Return [X, Y] of the center of cell containing provided text 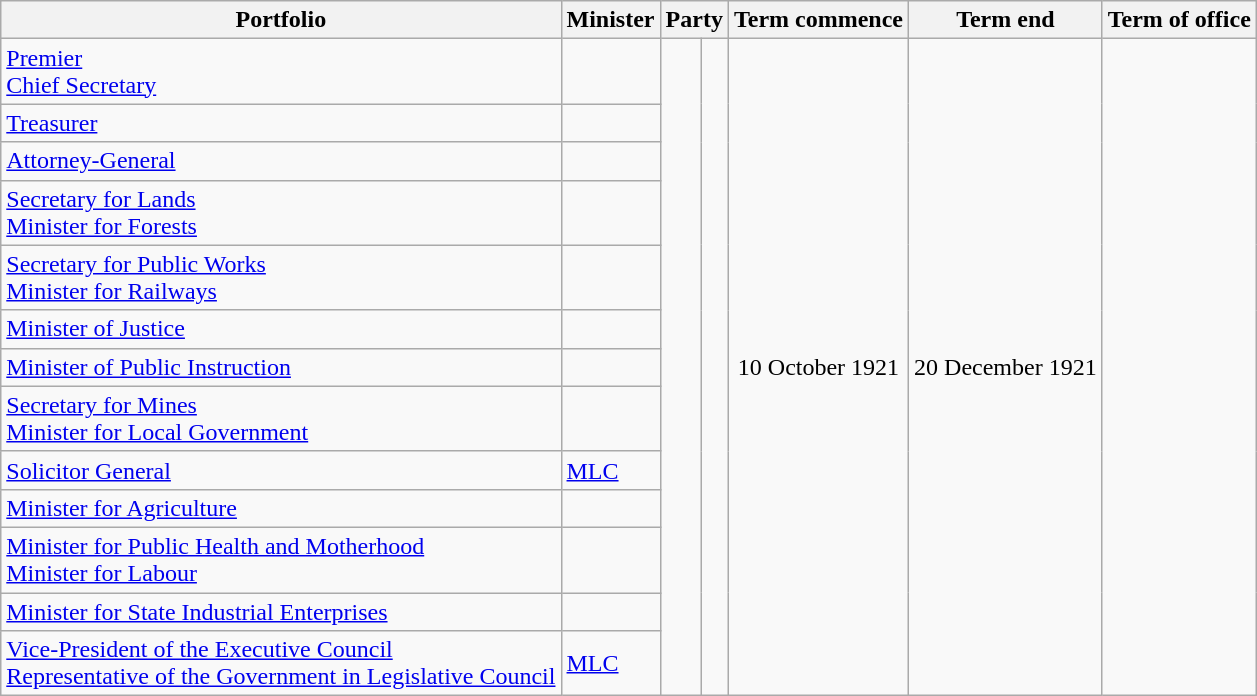
Term of office [1179, 20]
Attorney-General [281, 161]
Term end [1006, 20]
Secretary for Public WorksMinister for Railways [281, 278]
Vice-President of the Executive CouncilRepresentative of the Government in Legislative Council [281, 664]
Minister for Agriculture [281, 508]
Portfolio [281, 20]
Minister [610, 20]
Minister of Public Instruction [281, 367]
Minister for Public Health and MotherhoodMinister for Labour [281, 560]
PremierChief Secretary [281, 72]
Secretary for LandsMinister for Forests [281, 212]
Minister for State Industrial Enterprises [281, 611]
Term commence [818, 20]
Secretary for MinesMinister for Local Government [281, 418]
Solicitor General [281, 470]
Minister of Justice [281, 329]
Party [694, 20]
Treasurer [281, 123]
20 December 1921 [1006, 368]
10 October 1921 [818, 368]
